Locate the cell with the specified text and output its (X, Y) center coordinate. 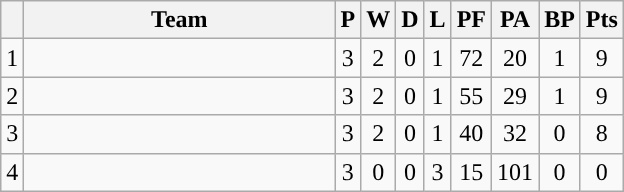
29 (516, 96)
P (348, 20)
40 (471, 134)
4 (12, 172)
W (378, 20)
D (410, 20)
8 (602, 134)
L (438, 20)
72 (471, 58)
PA (516, 20)
Team (180, 20)
15 (471, 172)
55 (471, 96)
32 (516, 134)
20 (516, 58)
101 (516, 172)
BP (560, 20)
PF (471, 20)
Pts (602, 20)
